Pinpoint the cell where the given text exists, returning its (x, y) midpoint coordinate. 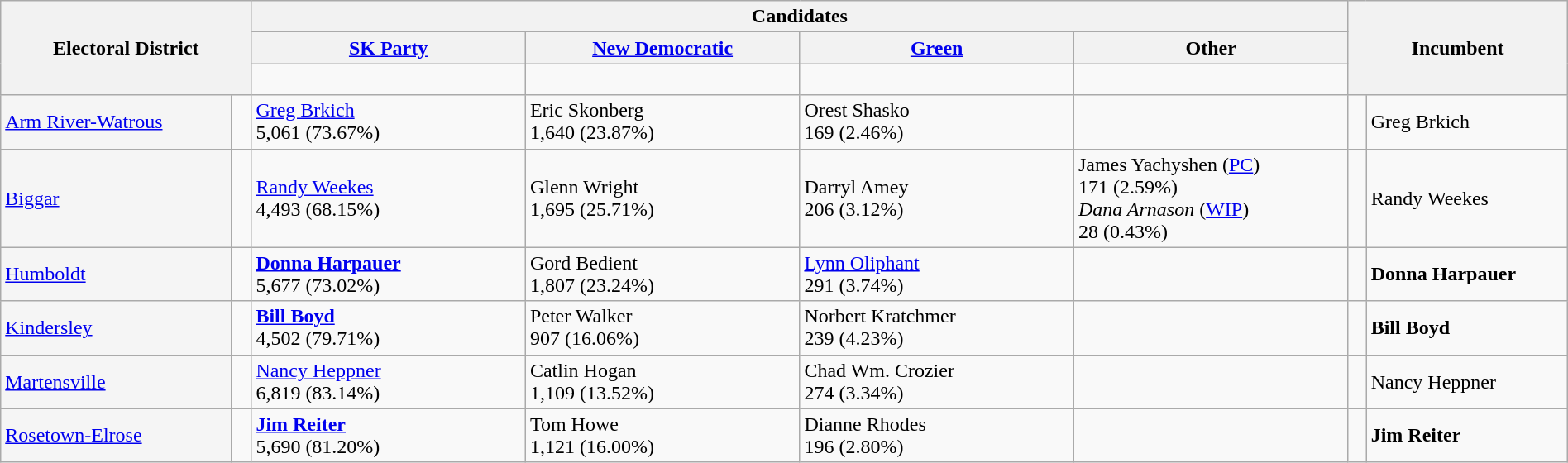
Kindersley (116, 327)
Tom Howe 1,121 (16.00%) (662, 435)
Peter Walker 907 (16.06%) (662, 327)
Glenn Wright 1,695 (25.71%) (662, 198)
SK Party (389, 48)
Darryl Amey 206 (3.12%) (937, 198)
Jim Reiter (1467, 435)
Randy Weekes (1467, 198)
Bill Boyd (1467, 327)
Biggar (116, 198)
Bill Boyd 4,502 (79.71%) (389, 327)
Electoral District (126, 48)
Eric Skonberg 1,640 (23.87%) (662, 122)
Candidates (800, 17)
Greg Brkich 5,061 (73.67%) (389, 122)
Humboldt (116, 274)
Jim Reiter 5,690 (81.20%) (389, 435)
Arm River-Watrous (116, 122)
Greg Brkich (1467, 122)
Rosetown-Elrose (116, 435)
Green (937, 48)
James Yachyshen (PC)171 (2.59%)Dana Arnason (WIP)28 (0.43%) (1211, 198)
Chad Wm. Crozier 274 (3.34%) (937, 382)
Other (1211, 48)
Orest Shasko 169 (2.46%) (937, 122)
Gord Bedient 1,807 (23.24%) (662, 274)
Donna Harpauer (1467, 274)
Catlin Hogan 1,109 (13.52%) (662, 382)
Dianne Rhodes 196 (2.80%) (937, 435)
Randy Weekes 4,493 (68.15%) (389, 198)
New Democratic (662, 48)
Lynn Oliphant 291 (3.74%) (937, 274)
Donna Harpauer 5,677 (73.02%) (389, 274)
Incumbent (1457, 48)
Martensville (116, 382)
Nancy Heppner 6,819 (83.14%) (389, 382)
Norbert Kratchmer 239 (4.23%) (937, 327)
Nancy Heppner (1467, 382)
